Output the (x, y) coordinate of the center of the cell containing the given text.  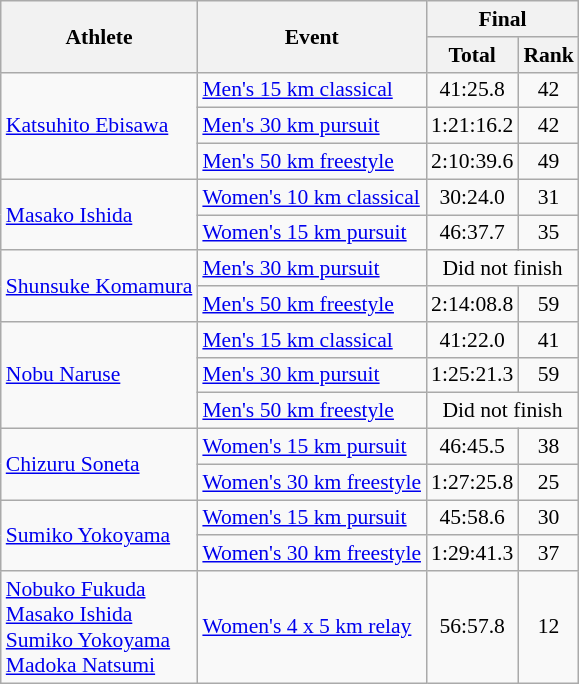
Total (472, 55)
Sumiko Yokoyama (100, 536)
Women's 4 x 5 km relay (312, 627)
30 (548, 518)
Final (502, 19)
Nobuko FukudaMasako IshidaSumiko Yokoyama Madoka Natsumi (100, 627)
Nobu Naruse (100, 376)
12 (548, 627)
1:27:25.8 (472, 482)
Rank (548, 55)
46:37.7 (472, 233)
45:58.6 (472, 518)
30:24.0 (472, 197)
41 (548, 340)
37 (548, 554)
Chizuru Soneta (100, 464)
1:21:16.2 (472, 126)
38 (548, 447)
Shunsuke Komamura (100, 286)
1:29:41.3 (472, 554)
56:57.8 (472, 627)
Event (312, 36)
31 (548, 197)
Athlete (100, 36)
41:22.0 (472, 340)
2:14:08.8 (472, 304)
49 (548, 162)
Women's 10 km classical (312, 197)
1:25:21.3 (472, 375)
46:45.5 (472, 447)
Masako Ishida (100, 214)
41:25.8 (472, 90)
35 (548, 233)
25 (548, 482)
2:10:39.6 (472, 162)
Katsuhito Ebisawa (100, 126)
